Search for the cell housing the specified text and yield its [x, y] center coordinate. 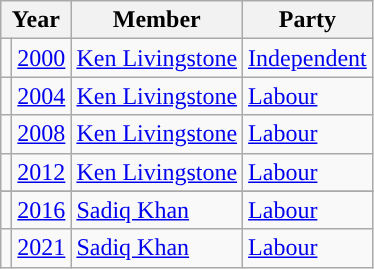
Year [36, 20]
Member [157, 20]
Party [308, 20]
2016 [42, 210]
2004 [42, 96]
2012 [42, 172]
2021 [42, 248]
Independent [308, 58]
2000 [42, 58]
2008 [42, 134]
